Extract the [X, Y] coordinate from the center of the cell holding the provided text.  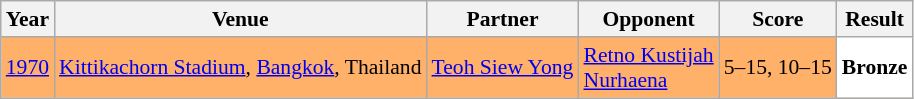
1970 [28, 68]
Year [28, 19]
Opponent [648, 19]
Teoh Siew Yong [503, 68]
Result [875, 19]
Score [778, 19]
Venue [240, 19]
Partner [503, 19]
5–15, 10–15 [778, 68]
Kittikachorn Stadium, Bangkok, Thailand [240, 68]
Bronze [875, 68]
Retno Kustijah Nurhaena [648, 68]
